Capture the cell that displays the provided text and extract its (X, Y) central coordinate. 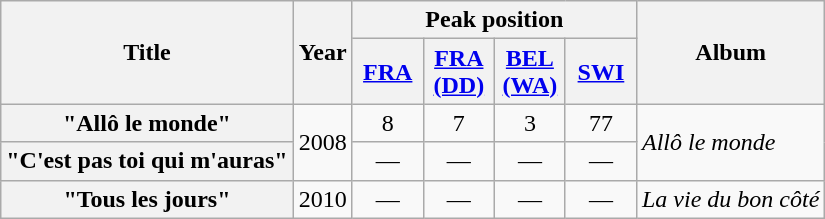
Year (322, 52)
BEL(WA) (530, 72)
3 (530, 123)
"Allô le monde" (147, 123)
FRA (388, 72)
Title (147, 52)
FRA(DD) (458, 72)
2010 (322, 199)
Album (730, 52)
Allô le monde (730, 142)
La vie du bon côté (730, 199)
7 (458, 123)
77 (600, 123)
2008 (322, 142)
"Tous les jours" (147, 199)
SWI (600, 72)
8 (388, 123)
"C'est pas toi qui m'auras" (147, 161)
Peak position (494, 20)
